Find where the given text appears and provide that cell's center as [x, y] coordinate. 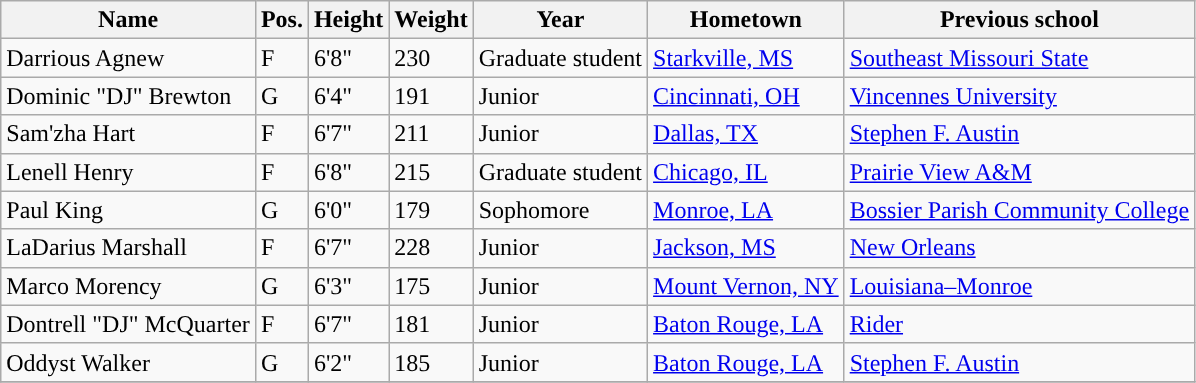
Vincennes University [1019, 96]
Jackson, MS [746, 248]
New Orleans [1019, 248]
Pos. [282, 20]
228 [431, 248]
Darrious Agnew [128, 58]
230 [431, 58]
181 [431, 324]
6'4" [348, 96]
Starkville, MS [746, 58]
Dontrell "DJ" McQuarter [128, 324]
6'0" [348, 210]
Lenell Henry [128, 172]
Marco Morency [128, 286]
179 [431, 210]
Chicago, IL [746, 172]
6'2" [348, 362]
175 [431, 286]
Bossier Parish Community College [1019, 210]
Weight [431, 20]
Previous school [1019, 20]
Sophomore [560, 210]
Louisiana–Monroe [1019, 286]
Height [348, 20]
211 [431, 134]
Sam'zha Hart [128, 134]
Rider [1019, 324]
LaDarius Marshall [128, 248]
Name [128, 20]
Year [560, 20]
215 [431, 172]
Monroe, LA [746, 210]
Hometown [746, 20]
Southeast Missouri State [1019, 58]
Dominic "DJ" Brewton [128, 96]
Dallas, TX [746, 134]
6'3" [348, 286]
Mount Vernon, NY [746, 286]
Prairie View A&M [1019, 172]
185 [431, 362]
Paul King [128, 210]
Cincinnati, OH [746, 96]
Oddyst Walker [128, 362]
191 [431, 96]
